Pinpoint the cell where the given text exists, returning its [x, y] midpoint coordinate. 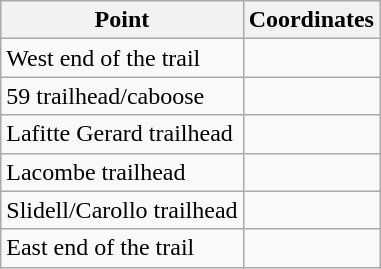
Lacombe trailhead [122, 172]
East end of the trail [122, 248]
West end of the trail [122, 58]
Point [122, 20]
Lafitte Gerard trailhead [122, 134]
59 trailhead/caboose [122, 96]
Slidell/Carollo trailhead [122, 210]
Coordinates [311, 20]
